Determine the [X, Y] coordinate at the center of the cell enclosing the given text.  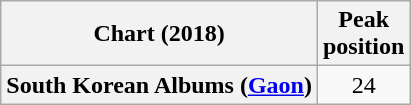
Chart (2018) [160, 34]
Peak position [363, 34]
24 [363, 85]
South Korean Albums (Gaon) [160, 85]
